Determine the [X, Y] coordinate at the center of the cell enclosing the given text.  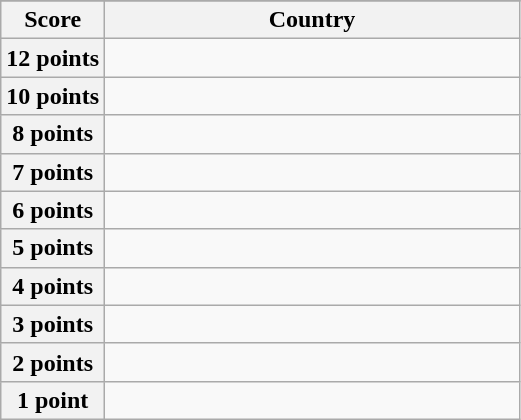
1 point [53, 400]
7 points [53, 172]
10 points [53, 96]
5 points [53, 248]
2 points [53, 362]
Score [53, 20]
8 points [53, 134]
6 points [53, 210]
3 points [53, 324]
Country [312, 20]
12 points [53, 58]
4 points [53, 286]
